Locate the cell with the specified text and output its [X, Y] center coordinate. 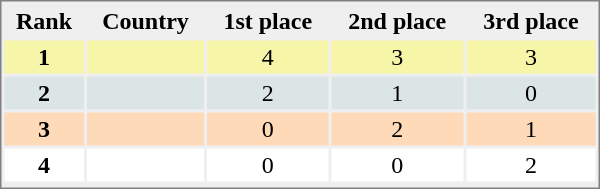
Country [145, 20]
2nd place [397, 20]
3rd place [530, 20]
1st place [268, 20]
Rank [44, 20]
